For the text-containing cell, return its midpoint in [x, y] coordinate format. 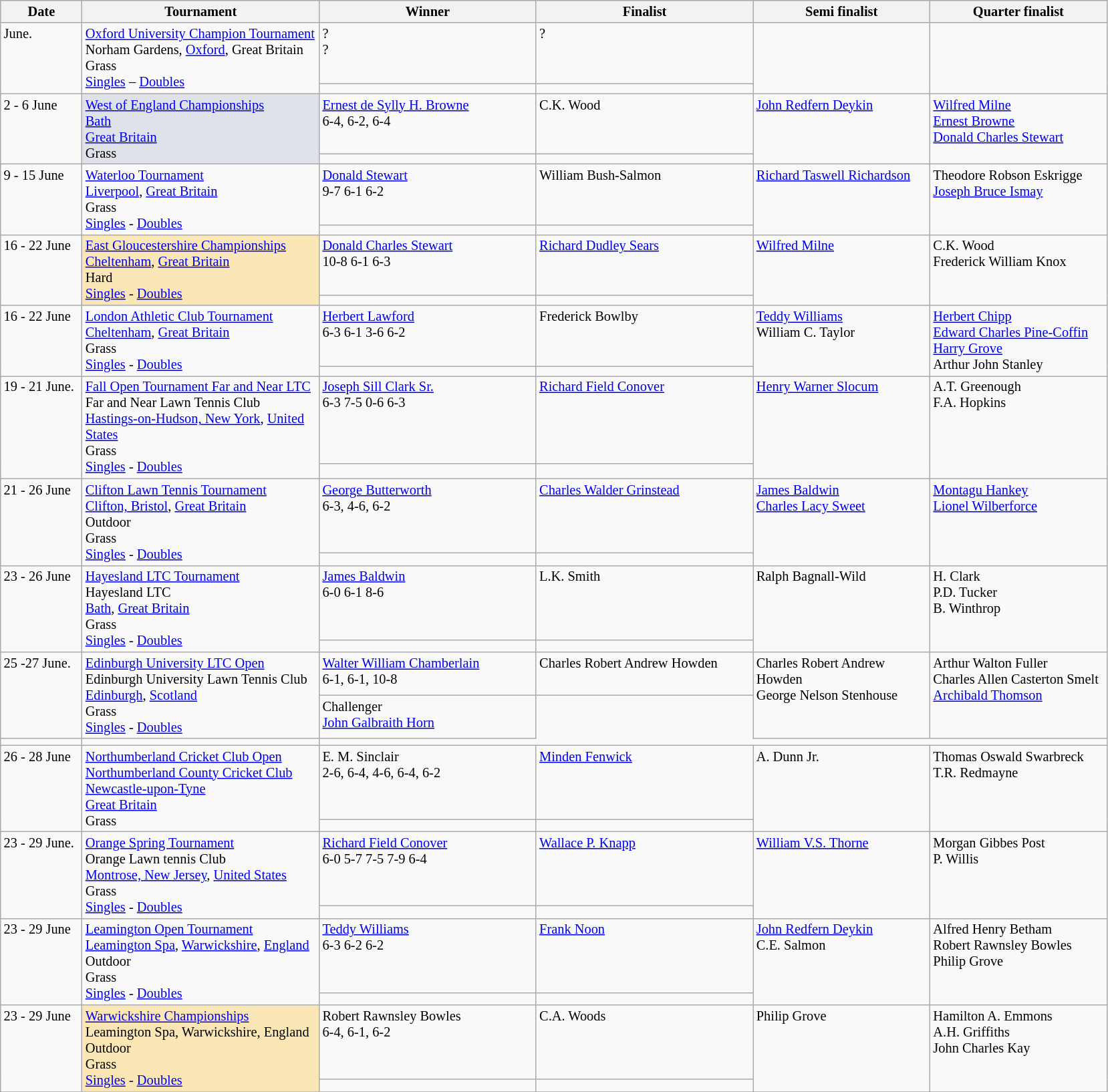
Tournament [200, 11]
Charles Robert Andrew Howden George Nelson Stenhouse [842, 695]
Charles Robert Andrew Howden [644, 674]
21 - 26 June [41, 522]
A. Dunn Jr. [842, 789]
19 - 21 June. [41, 427]
23 - 29 June. [41, 875]
L.K. Smith [644, 603]
Leamington Open TournamentLeamington Spa, Warwickshire, EnglandOutdoorGrassSingles - Doubles [200, 962]
Richard Dudley Sears [644, 265]
Winner [428, 11]
Theodore Robson Eskrigge Joseph Bruce Ismay [1018, 199]
?? [428, 53]
Walter William Chamberlain6-1, 6-1, 10-8 [428, 674]
Joseph Sill Clark Sr.6-3 7-5 0-6 6-3 [428, 420]
Thomas Oswald Swarbreck T.R. Redmayne [1018, 789]
Arthur Walton Fuller Charles Allen Casterton Smelt Archibald Thomson [1018, 695]
Wilfred Milne Ernest Browne Donald Charles Stewart [1018, 129]
Charles Walder Grinstead [644, 516]
9 - 15 June [41, 199]
25 -27 June. [41, 695]
Wilfred Milne [842, 270]
William V.S. Thorne [842, 875]
Herbert Lawford6-3 6-1 3-6 6-2 [428, 335]
Richard Taswell Richardson [842, 199]
John Redfern Deykin C.E. Salmon [842, 962]
Teddy Williams William C. Taylor [842, 341]
Montagu Hankey Lionel Wilberforce [1018, 522]
Teddy Williams 6-3 6-2 6-2 [428, 956]
George Butterworth6-3, 4-6, 6-2 [428, 516]
E. M. Sinclair2-6, 6-4, 4-6, 6-4, 6-2 [428, 782]
East Gloucestershire Championships Cheltenham, Great BritainHard Singles - Doubles [200, 270]
Waterloo TournamentLiverpool, Great BritainGrassSingles - Doubles [200, 199]
C.K. Wood [644, 124]
Donald Stewart 9-7 6-1 6-2 [428, 194]
2 - 6 June [41, 129]
Challenger John Galbraith Horn [428, 716]
Hayesland LTC Tournament Hayesland LTCBath, Great BritainGrassSingles - Doubles [200, 609]
Hamilton A. Emmons A.H. Griffiths John Charles Kay [1018, 1049]
Frederick Bowlby [644, 335]
William Bush-Salmon [644, 194]
Robert Rawnsley Bowles 6-4, 6-1, 6-2 [428, 1043]
Richard Field Conover 6-0 5-7 7-5 7-9 6-4 [428, 869]
A.T. Greenough F.A. Hopkins [1018, 427]
Ralph Bagnall-Wild [842, 609]
Herbert Chipp Edward Charles Pine-Coffin Harry Grove Arthur John Stanley [1018, 341]
Philip Grove [842, 1049]
Alfred Henry Betham Robert Rawnsley Bowles Philip Grove [1018, 962]
Minden Fenwick [644, 782]
Donald Charles Stewart10-8 6-1 6-3 [428, 265]
June. [41, 58]
Frank Noon [644, 956]
James Baldwin6-0 6-1 8-6 [428, 603]
Oxford University Champion TournamentNorham Gardens, Oxford, Great BritainGrassSingles – Doubles [200, 58]
James Baldwin Charles Lacy Sweet [842, 522]
West of England ChampionshipsBathGreat BritainGrass [200, 129]
Finalist [644, 11]
Edinburgh University LTC Open Edinburgh University Lawn Tennis ClubEdinburgh, ScotlandGrass Singles - Doubles [200, 695]
Quarter finalist [1018, 11]
Warwickshire ChampionshipsLeamington Spa, Warwickshire, EnglandOutdoorGrassSingles - Doubles [200, 1049]
Richard Field Conover [644, 420]
Morgan Gibbes Post P. Willis [1018, 875]
Ernest de Sylly H. Browne6-4, 6-2, 6-4 [428, 124]
London Athletic Club Tournament Cheltenham, Great BritainGrassSingles - Doubles [200, 341]
Orange Spring TournamentOrange Lawn tennis ClubMontrose, New Jersey, United StatesGrassSingles - Doubles [200, 875]
Northumberland Cricket Club OpenNorthumberland County Cricket ClubNewcastle-upon-Tyne Great BritainGrass [200, 789]
Wallace P. Knapp [644, 869]
Clifton Lawn Tennis Tournament Clifton, Bristol, Great BritainOutdoorGrassSingles - Doubles [200, 522]
H. Clark P.D. Tucker B. Winthrop [1018, 609]
Date [41, 11]
C.K. Wood Frederick William Knox [1018, 270]
26 - 28 June [41, 789]
23 - 26 June [41, 609]
Semi finalist [842, 11]
Henry Warner Slocum [842, 427]
Fall Open Tournament Far and Near LTC Far and Near Lawn Tennis Club Hastings-on-Hudson, New York, United StatesGrassSingles - Doubles [200, 427]
C.A. Woods [644, 1043]
? [644, 53]
John Redfern Deykin [842, 129]
